Scan for the cell matching the given text and deliver its [X, Y] coordinate at center. 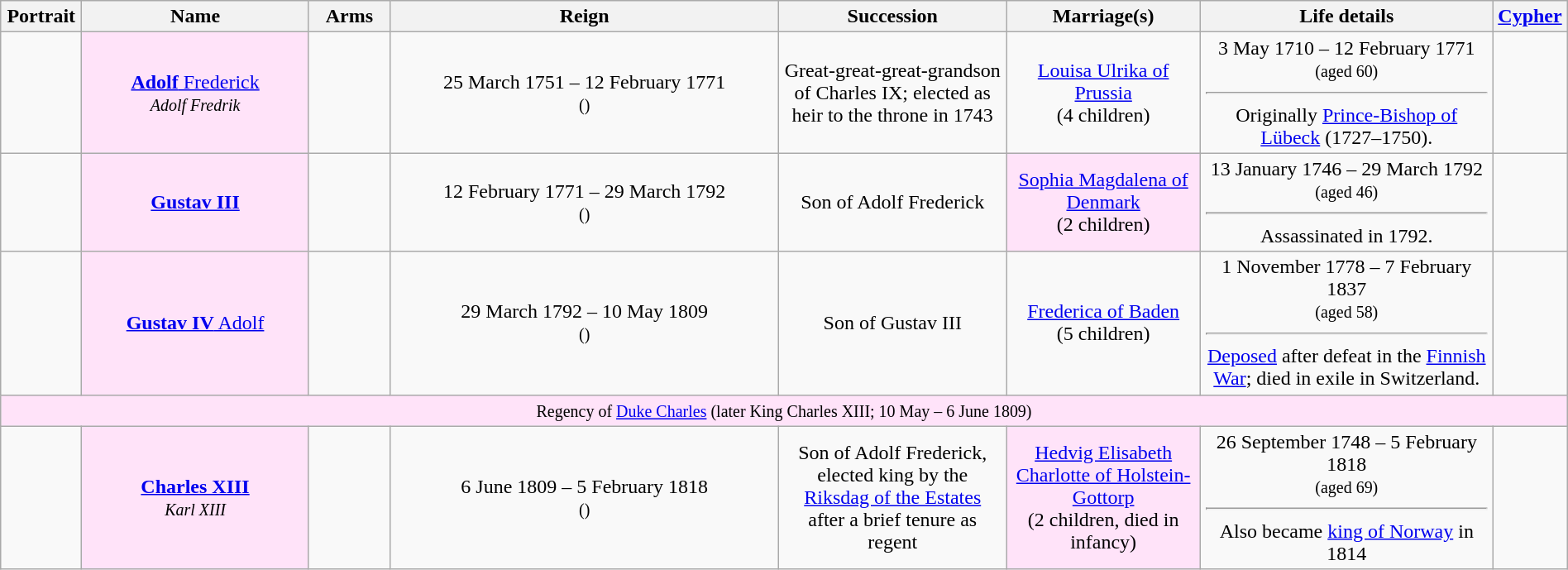
Gustav IV Adolf [195, 323]
Arms [349, 17]
Great-great-great-grandson of Charles IX; elected as heir to the throne in 1743 [893, 93]
29 March 1792 – 10 May 1809() [584, 323]
Regency of Duke Charles (later King Charles XIII; 10 May – 6 June 1809) [784, 410]
26 September 1748 – 5 February 1818(aged 69)Also became king of Norway in 1814 [1346, 498]
Hedvig Elisabeth Charlotte of Holstein-Gottorp(2 children, died in infancy) [1103, 498]
Charles XIIIKarl XIII [195, 498]
Louisa Ulrika of Prussia(4 children) [1103, 93]
Adolf FrederickAdolf Fredrik [195, 93]
6 June 1809 – 5 February 1818() [584, 498]
Gustav III [195, 202]
Cypher [1530, 17]
Son of Adolf Frederick, elected king by the Riksdag of the Estates after a brief tenure as regent [893, 498]
13 January 1746 – 29 March 1792(aged 46)Assassinated in 1792. [1346, 202]
Name [195, 17]
Succession [893, 17]
Son of Adolf Frederick [893, 202]
Marriage(s) [1103, 17]
Sophia Magdalena of Denmark(2 children) [1103, 202]
1 November 1778 – 7 February 1837(aged 58)Deposed after defeat in the Finnish War; died in exile in Switzerland. [1346, 323]
Reign [584, 17]
Life details [1346, 17]
3 May 1710 – 12 February 1771(aged 60)Originally Prince-Bishop of Lübeck (1727–1750). [1346, 93]
Frederica of Baden(5 children) [1103, 323]
25 March 1751 – 12 February 1771() [584, 93]
Son of Gustav III [893, 323]
12 February 1771 – 29 March 1792() [584, 202]
Portrait [41, 17]
